Capture the cell that displays the provided text and extract its (X, Y) central coordinate. 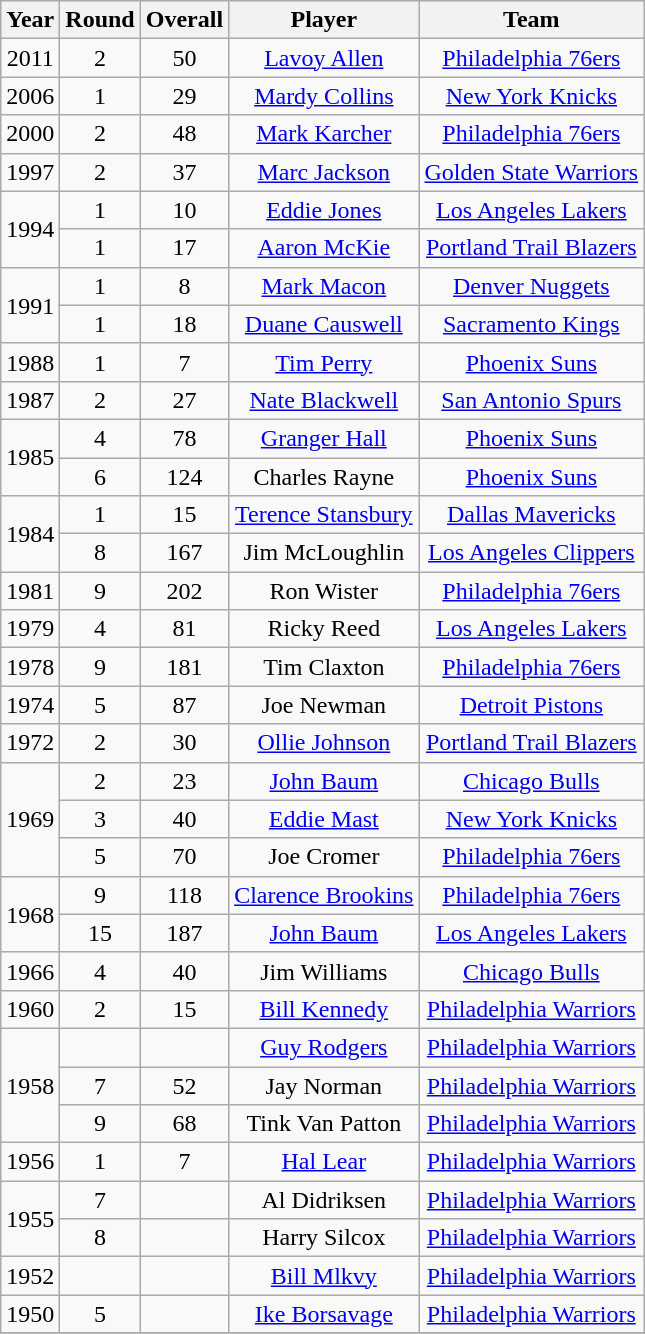
1979 (30, 629)
3 (100, 819)
Guy Rodgers (324, 1047)
Marc Jackson (324, 172)
1985 (30, 457)
1966 (30, 971)
Nate Blackwell (324, 400)
1958 (30, 1085)
23 (184, 781)
1991 (30, 305)
167 (184, 553)
1997 (30, 172)
Bill Kennedy (324, 1009)
Golden State Warriors (532, 172)
Mardy Collins (324, 96)
18 (184, 324)
1978 (30, 667)
78 (184, 438)
Overall (184, 20)
202 (184, 591)
San Antonio Spurs (532, 400)
1974 (30, 705)
181 (184, 667)
Jay Norman (324, 1085)
187 (184, 933)
Clarence Brookins (324, 895)
Ron Wister (324, 591)
Sacramento Kings (532, 324)
Mark Karcher (324, 134)
124 (184, 477)
Ike Borsavage (324, 1314)
Detroit Pistons (532, 705)
Granger Hall (324, 438)
1981 (30, 591)
Bill Mlkvy (324, 1276)
Tink Van Patton (324, 1124)
1969 (30, 819)
52 (184, 1085)
1968 (30, 914)
Joe Cromer (324, 857)
Tim Perry (324, 362)
30 (184, 743)
Dallas Mavericks (532, 515)
1956 (30, 1162)
2006 (30, 96)
Hal Lear (324, 1162)
50 (184, 58)
1960 (30, 1009)
2011 (30, 58)
37 (184, 172)
Jim Williams (324, 971)
Lavoy Allen (324, 58)
Ollie Johnson (324, 743)
118 (184, 895)
Terence Stansbury (324, 515)
Mark Macon (324, 286)
27 (184, 400)
Denver Nuggets (532, 286)
Charles Rayne (324, 477)
Joe Newman (324, 705)
Los Angeles Clippers (532, 553)
87 (184, 705)
29 (184, 96)
17 (184, 248)
2000 (30, 134)
1988 (30, 362)
81 (184, 629)
Tim Claxton (324, 667)
1972 (30, 743)
1955 (30, 1219)
1950 (30, 1314)
10 (184, 210)
Aaron McKie (324, 248)
Jim McLoughlin (324, 553)
Eddie Mast (324, 819)
1987 (30, 400)
Duane Causwell (324, 324)
Harry Silcox (324, 1238)
Ricky Reed (324, 629)
48 (184, 134)
1994 (30, 229)
Eddie Jones (324, 210)
Al Didriksen (324, 1200)
Round (100, 20)
68 (184, 1124)
Player (324, 20)
1952 (30, 1276)
Team (532, 20)
70 (184, 857)
Year (30, 20)
6 (100, 477)
1984 (30, 534)
